Search for the cell housing the specified text and yield its [X, Y] center coordinate. 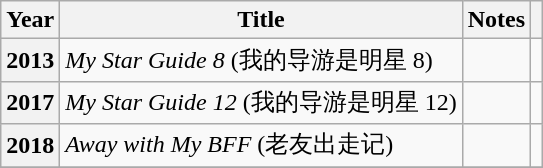
Away with My BFF (老友出走记) [261, 146]
My Star Guide 12 (我的导游是明星 12) [261, 102]
Notes [496, 20]
2018 [30, 146]
2017 [30, 102]
2013 [30, 60]
Title [261, 20]
Year [30, 20]
My Star Guide 8 (我的导游是明星 8) [261, 60]
